Provide the (x, y) coordinate of the cell's center where the given text is located.  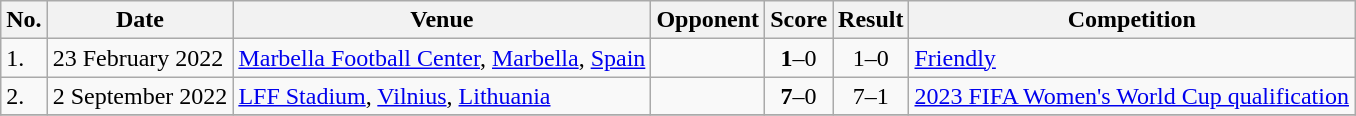
Score (799, 20)
LFF Stadium, Vilnius, Lithuania (442, 96)
No. (24, 20)
7–0 (799, 96)
Competition (1132, 20)
Date (140, 20)
Venue (442, 20)
2023 FIFA Women's World Cup qualification (1132, 96)
Result (871, 20)
Marbella Football Center, Marbella, Spain (442, 58)
2 September 2022 (140, 96)
7–1 (871, 96)
1. (24, 58)
Friendly (1132, 58)
Opponent (708, 20)
2. (24, 96)
23 February 2022 (140, 58)
